Detect which cell encompasses the target text, then output its (x, y) center coordinate. 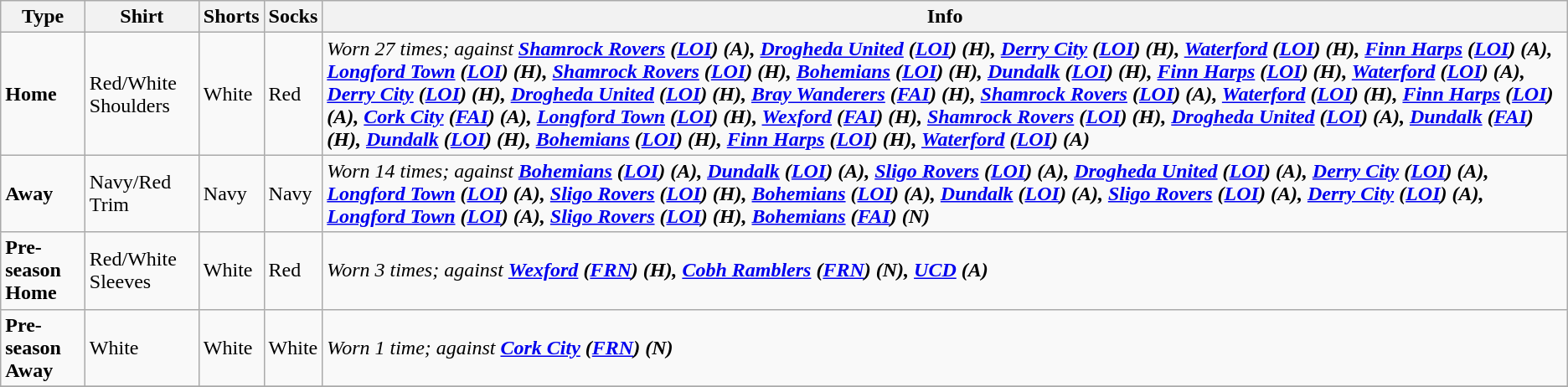
Type (44, 17)
Red/White Shoulders (142, 94)
Pre-season Home (44, 271)
Socks (293, 17)
Pre-season Away (44, 348)
Worn 3 times; against Wexford (FRN) (H), Cobh Ramblers (FRN) (N), UCD (A) (945, 271)
Info (945, 17)
Home (44, 94)
Shirt (142, 17)
Navy/Red Trim (142, 193)
Red/White Sleeves (142, 271)
Shorts (231, 17)
Worn 1 time; against Cork City (FRN) (N) (945, 348)
Away (44, 193)
